Extract the [x, y] coordinate from the center of the cell holding the provided text.  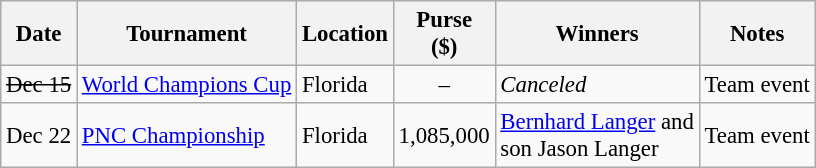
Dec 22 [39, 136]
1,085,000 [444, 136]
Notes [757, 34]
World Champions Cup [186, 85]
Canceled [597, 85]
PNC Championship [186, 136]
Date [39, 34]
Tournament [186, 34]
– [444, 85]
Dec 15 [39, 85]
Location [346, 34]
Bernhard Langer andson Jason Langer [597, 136]
Purse($) [444, 34]
Winners [597, 34]
